Search for the cell housing the specified text and yield its [X, Y] center coordinate. 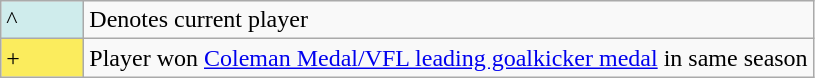
Denotes current player [448, 20]
^ [42, 20]
+ [42, 58]
Player won Coleman Medal/VFL leading goalkicker medal in same season [448, 58]
